Detect which cell encompasses the target text, then output its [X, Y] center coordinate. 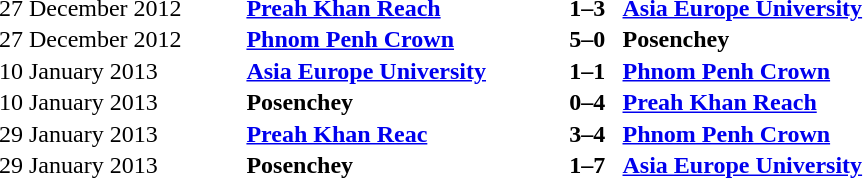
1–1 [594, 71]
Posenchey [406, 103]
Asia Europe University [406, 71]
0–4 [594, 103]
3–4 [594, 134]
5–0 [594, 39]
Preah Khan Reac [406, 134]
Phnom Penh Crown [406, 39]
